Search for the cell housing the specified text and yield its (x, y) center coordinate. 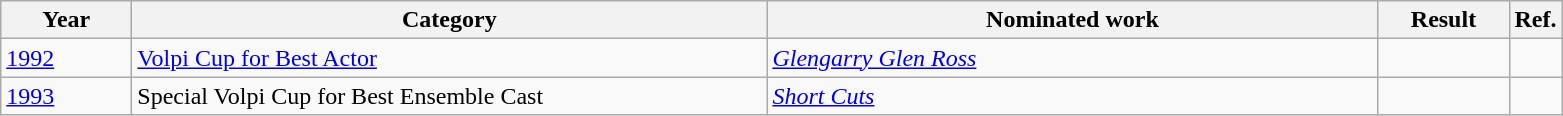
1993 (66, 96)
Volpi Cup for Best Actor (450, 58)
Nominated work (1072, 20)
Category (450, 20)
Year (66, 20)
1992 (66, 58)
Special Volpi Cup for Best Ensemble Cast (450, 96)
Short Cuts (1072, 96)
Result (1444, 20)
Ref. (1536, 20)
Glengarry Glen Ross (1072, 58)
